Detect which cell encompasses the target text, then output its (X, Y) center coordinate. 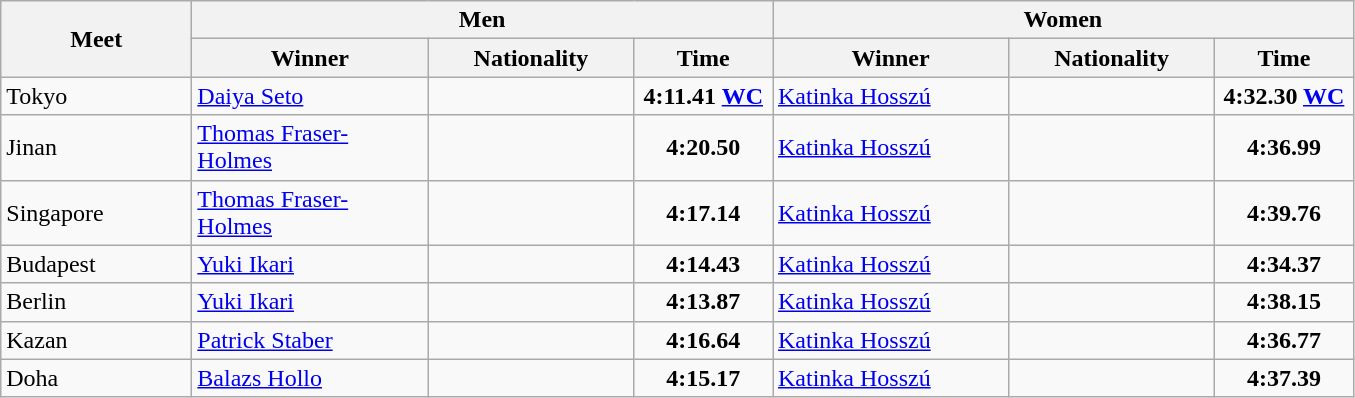
4:13.87 (704, 302)
Jinan (96, 148)
4:39.76 (1284, 212)
Meet (96, 39)
4:34.37 (1284, 264)
Kazan (96, 340)
4:15.17 (704, 378)
Women (1062, 20)
4:32.30 WC (1284, 96)
4:11.41 WC (704, 96)
Patrick Staber (310, 340)
4:37.39 (1284, 378)
4:36.77 (1284, 340)
4:38.15 (1284, 302)
Budapest (96, 264)
Tokyo (96, 96)
Men (482, 20)
4:14.43 (704, 264)
Berlin (96, 302)
Singapore (96, 212)
4:17.14 (704, 212)
Doha (96, 378)
4:16.64 (704, 340)
Daiya Seto (310, 96)
4:36.99 (1284, 148)
4:20.50 (704, 148)
Balazs Hollo (310, 378)
